Extract the (x, y) coordinate from the center of the cell holding the provided text.  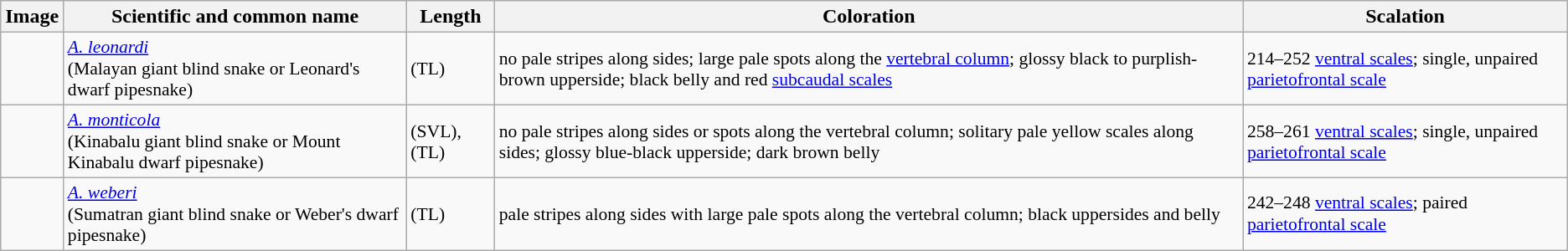
Scientific and common name (235, 17)
pale stripes along sides with large pale spots along the vertebral column; black uppersides and belly (869, 214)
Length (451, 17)
(SVL), (TL) (451, 141)
A. monticola(Kinabalu giant blind snake or Mount Kinabalu dwarf pipesnake) (235, 141)
A. weberi(Sumatran giant blind snake or Weber's dwarf pipesnake) (235, 214)
Image (32, 17)
A. leonardi(Malayan giant blind snake or Leonard's dwarf pipesnake) (235, 69)
258–261 ventral scales; single, unpaired parietofrontal scale (1406, 141)
214–252 ventral scales; single, unpaired parietofrontal scale (1406, 69)
Coloration (869, 17)
242–248 ventral scales; paired parietofrontal scale (1406, 214)
Scalation (1406, 17)
